Capture the cell that displays the provided text and extract its (X, Y) central coordinate. 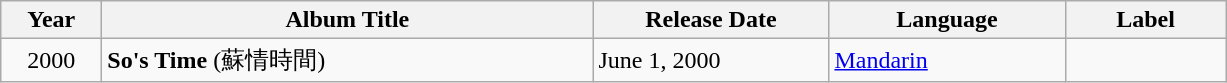
Album Title (348, 20)
Language (947, 20)
June 1, 2000 (711, 60)
Release Date (711, 20)
Year (52, 20)
Label (1146, 20)
So's Time (蘇情時間) (348, 60)
Mandarin (947, 60)
2000 (52, 60)
